Search for the cell housing the specified text and yield its [X, Y] center coordinate. 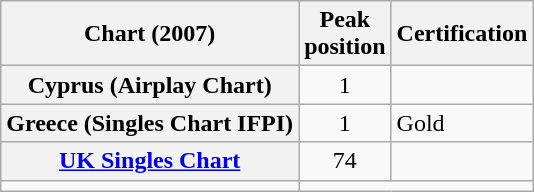
UK Singles Chart [150, 161]
74 [345, 161]
Cyprus (Airplay Chart) [150, 85]
Certification [462, 34]
Peakposition [345, 34]
Gold [462, 123]
Greece (Singles Chart IFPI) [150, 123]
Chart (2007) [150, 34]
